For the text-containing cell, return its midpoint in (x, y) coordinate format. 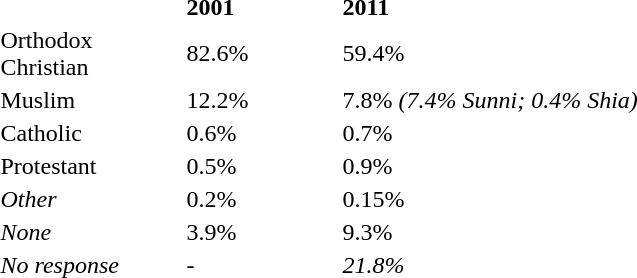
0.5% (262, 166)
0.6% (262, 133)
0.2% (262, 199)
3.9% (262, 232)
82.6% (262, 54)
12.2% (262, 100)
